Return (X, Y) of the center of cell containing provided text 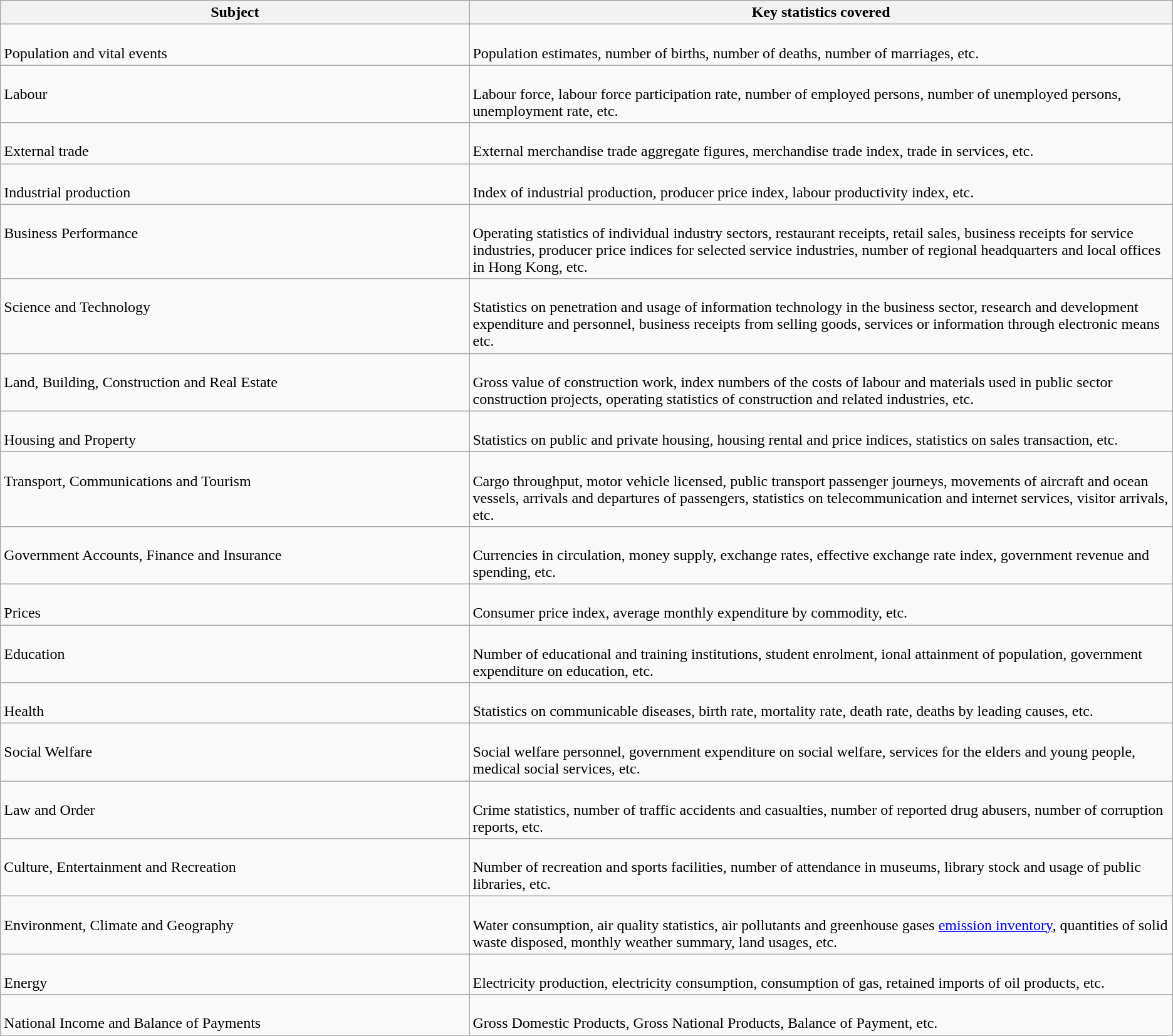
Health (235, 703)
Social Welfare (235, 752)
Prices (235, 604)
Culture, Entertainment and Recreation (235, 868)
Energy (235, 975)
Social welfare personnel, government expenditure on social welfare, services for the elders and young people, medical social services, etc. (821, 752)
External merchandise trade aggregate figures, merchandise trade index, trade in services, etc. (821, 143)
Statistics on public and private housing, housing rental and price indices, statistics on sales transaction, etc. (821, 431)
Subject (235, 13)
Industrial production (235, 184)
Electricity production, electricity consumption, consumption of gas, retained imports of oil products, etc. (821, 975)
Education (235, 654)
Law and Order (235, 810)
Number of recreation and sports facilities, number of attendance in museums, library stock and usage of public libraries, etc. (821, 868)
Number of educational and training institutions, student enrolment, ional attainment of population, government expenditure on education, etc. (821, 654)
Labour force, labour force participation rate, number of employed persons, number of unemployed persons, unemployment rate, etc. (821, 94)
Crime statistics, number of traffic accidents and casualties, number of reported drug abusers, number of corruption reports, etc. (821, 810)
Environment, Climate and Geography (235, 925)
Statistics on communicable diseases, birth rate, mortality rate, death rate, deaths by leading causes, etc. (821, 703)
Labour (235, 94)
National Income and Balance of Payments (235, 1015)
Index of industrial production, producer price index, labour productivity index, etc. (821, 184)
Gross Domestic Products, Gross National Products, Balance of Payment, etc. (821, 1015)
Population estimates, number of births, number of deaths, number of marriages, etc. (821, 45)
Housing and Property (235, 431)
Key statistics covered (821, 13)
Transport, Communications and Tourism (235, 489)
Science and Technology (235, 316)
External trade (235, 143)
Government Accounts, Finance and Insurance (235, 555)
Land, Building, Construction and Real Estate (235, 382)
Currencies in circulation, money supply, exchange rates, effective exchange rate index, government revenue and spending, etc. (821, 555)
Population and vital events (235, 45)
Consumer price index, average monthly expenditure by commodity, etc. (821, 604)
Business Performance (235, 242)
